Search for the cell housing the specified text and yield its (x, y) center coordinate. 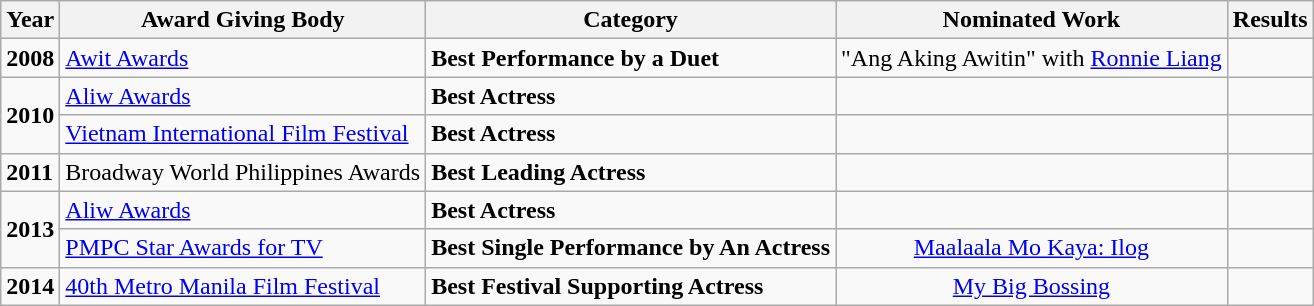
40th Metro Manila Film Festival (243, 286)
2011 (30, 172)
2010 (30, 115)
My Big Bossing (1032, 286)
Year (30, 20)
Results (1270, 20)
Best Leading Actress (631, 172)
Best Festival Supporting Actress (631, 286)
Broadway World Philippines Awards (243, 172)
Nominated Work (1032, 20)
2014 (30, 286)
Vietnam International Film Festival (243, 134)
Category (631, 20)
Best Single Performance by An Actress (631, 248)
Awit Awards (243, 58)
2013 (30, 229)
Maalaala Mo Kaya: Ilog (1032, 248)
"Ang Aking Awitin" with Ronnie Liang (1032, 58)
Best Performance by a Duet (631, 58)
Award Giving Body (243, 20)
PMPC Star Awards for TV (243, 248)
2008 (30, 58)
